Detect which cell encompasses the target text, then output its (x, y) center coordinate. 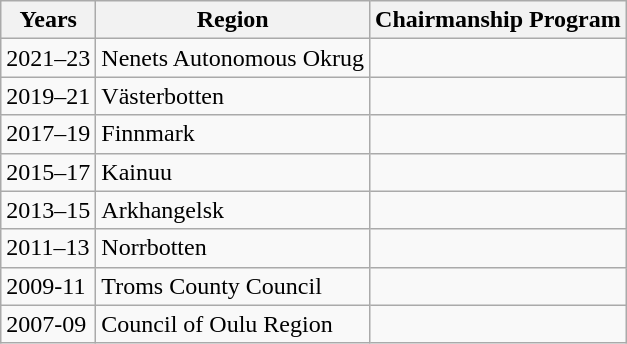
Finnmark (233, 134)
Troms County Council (233, 286)
2017–19 (48, 134)
Kainuu (233, 172)
2021–23 (48, 58)
2011–13 (48, 248)
Council of Oulu Region (233, 324)
Nenets Autonomous Okrug (233, 58)
2007-09 (48, 324)
2009-11 (48, 286)
2013–15 (48, 210)
Region (233, 20)
Chairmanship Program (498, 20)
Norrbotten (233, 248)
Arkhangelsk (233, 210)
Years (48, 20)
2019–21 (48, 96)
Västerbotten (233, 96)
2015–17 (48, 172)
